Return [X, Y] of the center of cell containing provided text 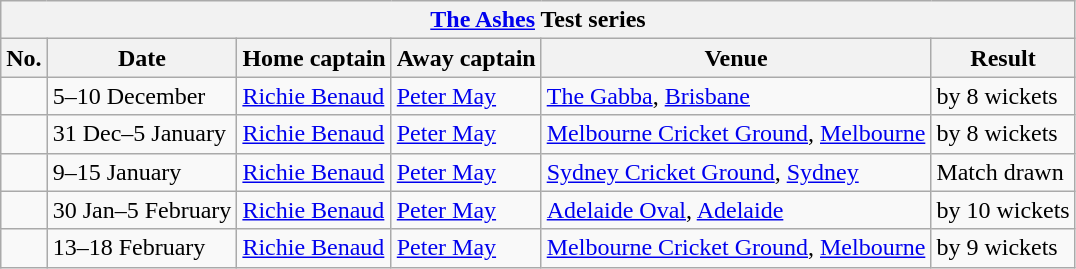
The Gabba, Brisbane [736, 96]
Match drawn [1003, 172]
5–10 December [142, 96]
9–15 January [142, 172]
by 9 wickets [1003, 248]
Home captain [314, 58]
Sydney Cricket Ground, Sydney [736, 172]
Venue [736, 58]
30 Jan–5 February [142, 210]
No. [24, 58]
13–18 February [142, 248]
31 Dec–5 January [142, 134]
Away captain [466, 58]
Adelaide Oval, Adelaide [736, 210]
by 10 wickets [1003, 210]
Date [142, 58]
The Ashes Test series [538, 20]
Result [1003, 58]
